Detect which cell encompasses the target text, then output its (X, Y) center coordinate. 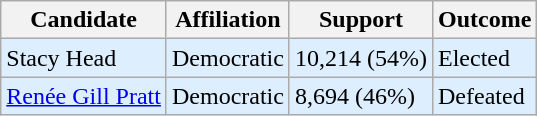
Candidate (84, 20)
Stacy Head (84, 58)
Support (360, 20)
Renée Gill Pratt (84, 96)
Affiliation (228, 20)
Outcome (484, 20)
8,694 (46%) (360, 96)
Elected (484, 58)
10,214 (54%) (360, 58)
Defeated (484, 96)
